For the text-containing cell, return its midpoint in [x, y] coordinate format. 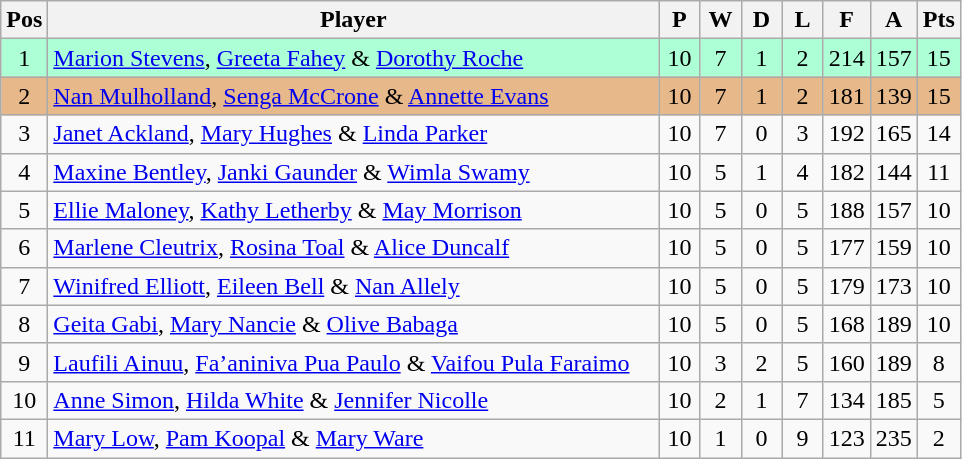
D [762, 20]
Nan Mulholland, Senga McCrone & Annette Evans [354, 96]
Maxine Bentley, Janki Gaunder & Wimla Swamy [354, 172]
A [894, 20]
Ellie Maloney, Kathy Letherby & May Morrison [354, 210]
134 [846, 400]
168 [846, 324]
185 [894, 400]
214 [846, 58]
160 [846, 362]
W [720, 20]
P [680, 20]
179 [846, 286]
177 [846, 248]
Anne Simon, Hilda White & Jennifer Nicolle [354, 400]
Mary Low, Pam Koopal & Mary Ware [354, 438]
14 [938, 134]
139 [894, 96]
235 [894, 438]
Pos [24, 20]
L [802, 20]
182 [846, 172]
188 [846, 210]
Laufili Ainuu, Fa’aniniva Pua Paulo & Vaifou Pula Faraimo [354, 362]
Geita Gabi, Mary Nancie & Olive Babaga [354, 324]
165 [894, 134]
Pts [938, 20]
Player [354, 20]
181 [846, 96]
Marlene Cleutrix, Rosina Toal & Alice Duncalf [354, 248]
F [846, 20]
Marion Stevens, Greeta Fahey & Dorothy Roche [354, 58]
Janet Ackland, Mary Hughes & Linda Parker [354, 134]
144 [894, 172]
173 [894, 286]
192 [846, 134]
Winifred Elliott, Eileen Bell & Nan Allely [354, 286]
123 [846, 438]
6 [24, 248]
159 [894, 248]
